From the cell containing the given text, extract its center point as (X, Y) coordinate. 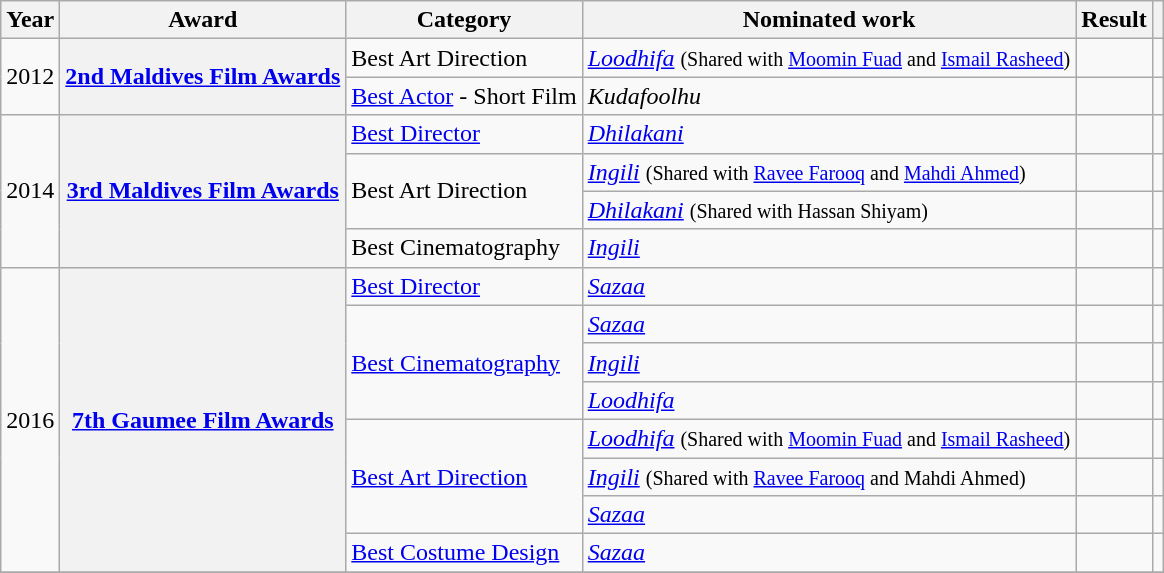
Award (203, 20)
Best Actor - Short Film (464, 96)
Kudafoolhu (829, 96)
Category (464, 20)
Result (1114, 20)
2012 (30, 77)
Nominated work (829, 20)
Best Costume Design (464, 553)
7th Gaumee Film Awards (203, 419)
Dhilakani (Shared with Hassan Shiyam) (829, 210)
2nd Maldives Film Awards (203, 77)
Dhilakani (829, 134)
2016 (30, 419)
Year (30, 20)
Loodhifa (829, 400)
2014 (30, 191)
3rd Maldives Film Awards (203, 191)
